Return the (x, y) coordinate for the center point of the cell that contains the specified text.  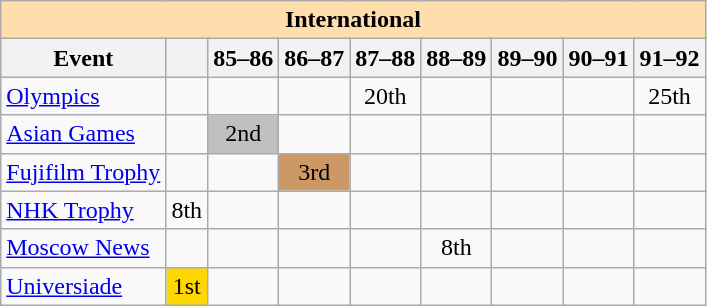
87–88 (386, 58)
90–91 (598, 58)
1st (187, 286)
NHK Trophy (84, 210)
85–86 (244, 58)
Universiade (84, 286)
International (353, 20)
2nd (244, 134)
3rd (314, 172)
25th (670, 96)
89–90 (528, 58)
91–92 (670, 58)
88–89 (456, 58)
Asian Games (84, 134)
Moscow News (84, 248)
Event (84, 58)
Fujifilm Trophy (84, 172)
86–87 (314, 58)
20th (386, 96)
Olympics (84, 96)
